From the cell containing the given text, extract its center point as (X, Y) coordinate. 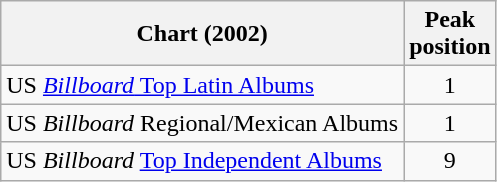
US Billboard Regional/Mexican Albums (202, 123)
US Billboard Top Latin Albums (202, 85)
9 (450, 161)
US Billboard Top Independent Albums (202, 161)
Peakposition (450, 34)
Chart (2002) (202, 34)
